Scan for the cell matching the given text and deliver its [x, y] coordinate at center. 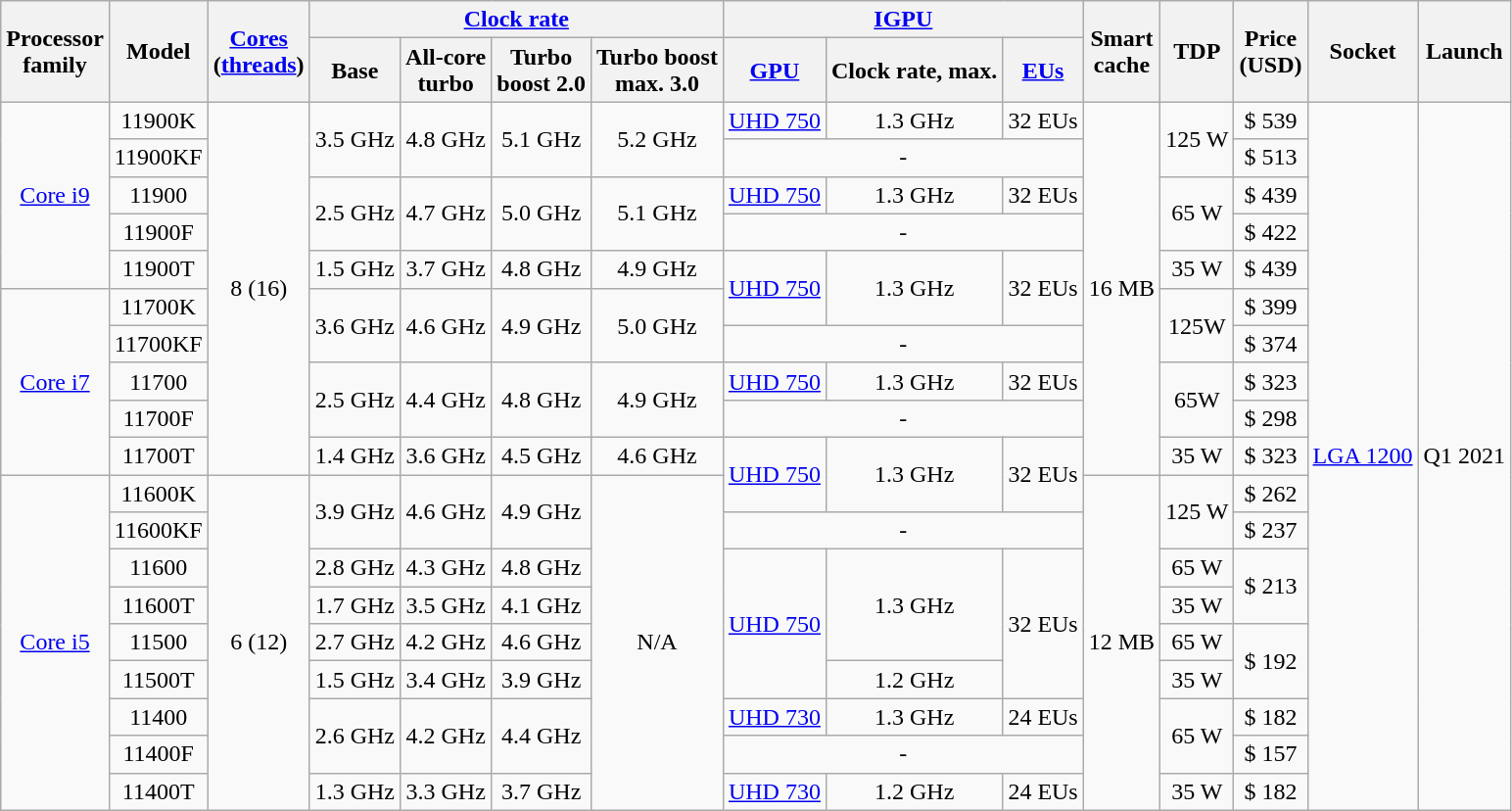
LGA 1200 [1363, 456]
11700 [159, 381]
N/A [658, 643]
6 (12) [259, 643]
$ 192 [1271, 661]
65W [1197, 400]
Clock rate [516, 20]
11700K [159, 307]
11900K [159, 120]
4.3 GHz [447, 568]
Cores (threads) [259, 51]
11700T [159, 455]
IGPU [903, 20]
GPU [774, 71]
Turbo boost 2.0 [542, 71]
4.7 GHz [447, 214]
2.6 GHz [354, 736]
11700F [159, 418]
11600T [159, 605]
$ 237 [1271, 531]
TDP [1197, 51]
11400T [159, 791]
11900KF [159, 158]
$ 374 [1271, 344]
11400F [159, 754]
11500T [159, 680]
2.7 GHz [354, 643]
Clock rate, max. [914, 71]
Launch [1464, 51]
11700KF [159, 344]
2.8 GHz [354, 568]
Model [159, 51]
$ 262 [1271, 493]
4.1 GHz [542, 605]
5.2 GHz [658, 139]
11400 [159, 717]
$ 539 [1271, 120]
$ 298 [1271, 418]
11600K [159, 493]
Turbo boost max. 3.0 [658, 71]
3.4 GHz [447, 680]
$ 399 [1271, 307]
$ 513 [1271, 158]
All-core turbo [447, 71]
$ 213 [1271, 587]
11900F [159, 232]
Socket [1363, 51]
8 (16) [259, 288]
11900T [159, 269]
Price (USD) [1271, 51]
1.7 GHz [354, 605]
12 MB [1121, 643]
Core i9 [55, 195]
Q1 2021 [1464, 456]
3.3 GHz [447, 791]
EUs [1043, 71]
Core i7 [55, 381]
$ 157 [1271, 754]
11600KF [159, 531]
1.4 GHz [354, 455]
11900 [159, 195]
125W [1197, 325]
11600 [159, 568]
Base [354, 71]
Smart cache [1121, 51]
Processor family [55, 51]
$ 422 [1271, 232]
11500 [159, 643]
4.5 GHz [542, 455]
16 MB [1121, 288]
Core i5 [55, 643]
